Search for the cell housing the specified text and yield its [X, Y] center coordinate. 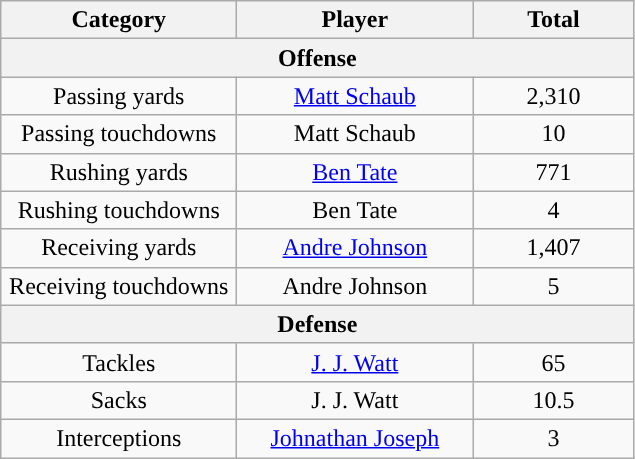
Offense [318, 58]
10 [554, 134]
5 [554, 286]
771 [554, 172]
4 [554, 210]
Defense [318, 324]
Category [119, 20]
65 [554, 362]
Receiving touchdowns [119, 286]
Passing touchdowns [119, 134]
Receiving yards [119, 248]
3 [554, 438]
Interceptions [119, 438]
Player [355, 20]
Sacks [119, 400]
Total [554, 20]
10.5 [554, 400]
Rushing touchdowns [119, 210]
1,407 [554, 248]
2,310 [554, 96]
Rushing yards [119, 172]
Johnathan Joseph [355, 438]
Tackles [119, 362]
Passing yards [119, 96]
